Search for the cell housing the specified text and yield its (x, y) center coordinate. 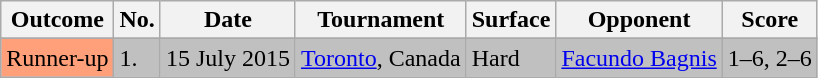
Hard (511, 58)
Date (228, 20)
Facundo Bagnis (639, 58)
Score (770, 20)
Toronto, Canada (380, 58)
Opponent (639, 20)
Outcome (58, 20)
15 July 2015 (228, 58)
Surface (511, 20)
1. (137, 58)
1–6, 2–6 (770, 58)
Tournament (380, 20)
No. (137, 20)
Runner-up (58, 58)
